Scan for the cell matching the given text and deliver its (x, y) coordinate at center. 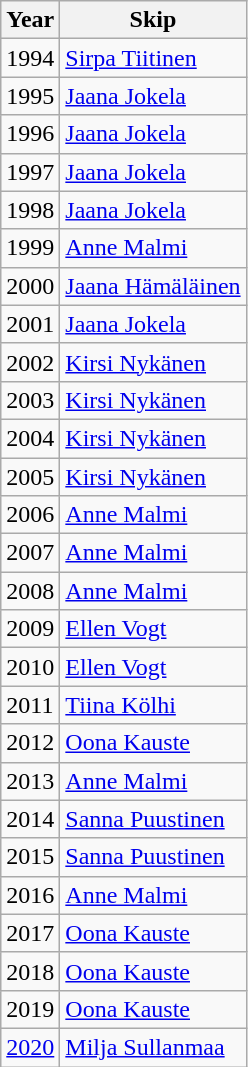
Milja Sullanmaa (153, 1047)
Year (30, 20)
2004 (30, 438)
2015 (30, 857)
1995 (30, 96)
2014 (30, 819)
2008 (30, 591)
Skip (153, 20)
Sirpa Tiitinen (153, 58)
2011 (30, 705)
1998 (30, 210)
2002 (30, 362)
2006 (30, 515)
1996 (30, 134)
2013 (30, 781)
2019 (30, 1009)
2020 (30, 1047)
2017 (30, 933)
2018 (30, 971)
2016 (30, 895)
1997 (30, 172)
1994 (30, 58)
Jaana Hämäläinen (153, 286)
2009 (30, 629)
2010 (30, 667)
2007 (30, 553)
2003 (30, 400)
Tiina Kölhi (153, 705)
2001 (30, 324)
1999 (30, 248)
2005 (30, 477)
2000 (30, 286)
2012 (30, 743)
